Detect which cell encompasses the target text, then output its [X, Y] center coordinate. 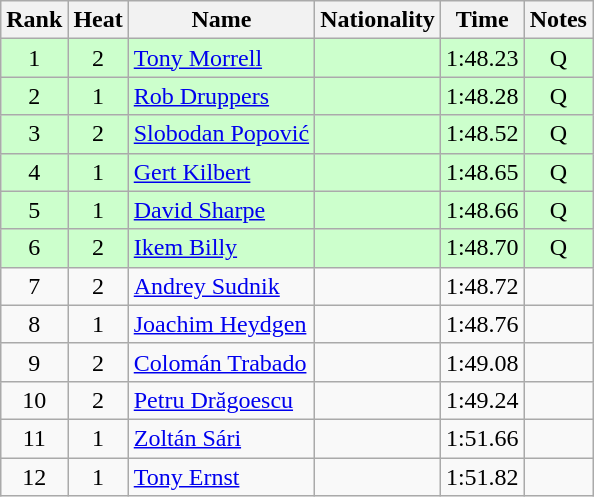
Tony Morrell [221, 58]
7 [34, 286]
1:51.66 [482, 438]
1:48.65 [482, 172]
Gert Kilbert [221, 172]
Name [221, 20]
5 [34, 210]
Notes [558, 20]
3 [34, 134]
10 [34, 400]
6 [34, 248]
1:48.66 [482, 210]
Slobodan Popović [221, 134]
Colomán Trabado [221, 362]
Zoltán Sári [221, 438]
1:48.72 [482, 286]
9 [34, 362]
Petru Drăgoescu [221, 400]
11 [34, 438]
Andrey Sudnik [221, 286]
12 [34, 477]
1:48.76 [482, 324]
1:51.82 [482, 477]
Time [482, 20]
Rob Druppers [221, 96]
1:48.52 [482, 134]
Ikem Billy [221, 248]
Tony Ernst [221, 477]
4 [34, 172]
1:49.08 [482, 362]
1:48.70 [482, 248]
1:49.24 [482, 400]
David Sharpe [221, 210]
Heat [98, 20]
Joachim Heydgen [221, 324]
Nationality [378, 20]
1:48.28 [482, 96]
Rank [34, 20]
1:48.23 [482, 58]
8 [34, 324]
